Find where the given text appears and provide that cell's center as [x, y] coordinate. 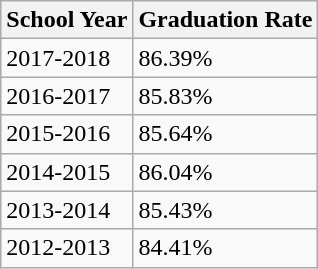
86.04% [226, 172]
2015-2016 [67, 134]
85.43% [226, 210]
85.83% [226, 96]
2017-2018 [67, 58]
School Year [67, 20]
2016-2017 [67, 96]
85.64% [226, 134]
2013-2014 [67, 210]
Graduation Rate [226, 20]
86.39% [226, 58]
2012-2013 [67, 248]
84.41% [226, 248]
2014-2015 [67, 172]
